Detect which cell encompasses the target text, then output its (X, Y) center coordinate. 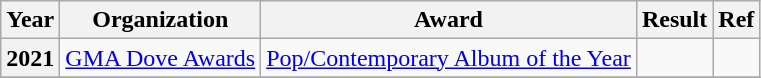
GMA Dove Awards (160, 58)
Award (449, 20)
Ref (736, 20)
Organization (160, 20)
Result (674, 20)
Year (30, 20)
2021 (30, 58)
Pop/Contemporary Album of the Year (449, 58)
